Return (X, Y) of the center of cell containing provided text 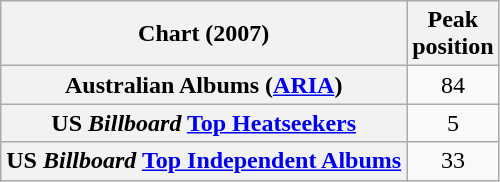
Australian Albums (ARIA) (204, 85)
US Billboard Top Independent Albums (204, 161)
Chart (2007) (204, 34)
US Billboard Top Heatseekers (204, 123)
84 (453, 85)
5 (453, 123)
Peakposition (453, 34)
33 (453, 161)
